Extract the [X, Y] coordinate from the center of the cell holding the provided text.  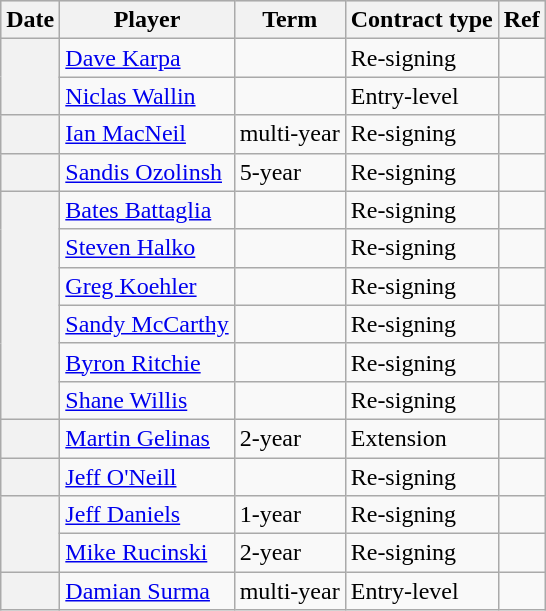
Byron Ritchie [147, 362]
Steven Halko [147, 248]
Shane Willis [147, 400]
Extension [422, 438]
Ian MacNeil [147, 134]
Dave Karpa [147, 58]
Damian Surma [147, 591]
Mike Rucinski [147, 553]
5-year [290, 172]
Player [147, 20]
Greg Koehler [147, 286]
Jeff O'Neill [147, 477]
Date [30, 20]
Sandis Ozolinsh [147, 172]
Ref [522, 20]
Bates Battaglia [147, 210]
Niclas Wallin [147, 96]
Jeff Daniels [147, 515]
Term [290, 20]
Martin Gelinas [147, 438]
Sandy McCarthy [147, 324]
1-year [290, 515]
Contract type [422, 20]
